Search for the cell housing the specified text and yield its (X, Y) center coordinate. 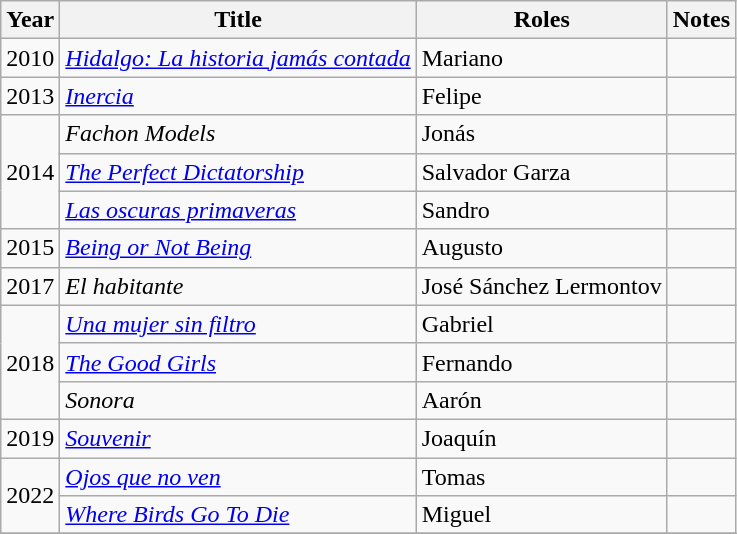
Sandro (542, 210)
Notes (701, 20)
Aarón (542, 400)
Fernando (542, 362)
Augusto (542, 248)
2019 (30, 438)
Tomas (542, 477)
2018 (30, 362)
Roles (542, 20)
Felipe (542, 96)
Ojos que no ven (238, 477)
Being or Not Being (238, 248)
Fachon Models (238, 134)
2015 (30, 248)
2017 (30, 286)
Una mujer sin filtro (238, 324)
El habitante (238, 286)
Hidalgo: La historia jamás contada (238, 58)
2014 (30, 172)
Gabriel (542, 324)
Year (30, 20)
Las oscuras primaveras (238, 210)
Title (238, 20)
The Perfect Dictatorship (238, 172)
Sonora (238, 400)
Souvenir (238, 438)
Joaquín (542, 438)
Where Birds Go To Die (238, 515)
2013 (30, 96)
The Good Girls (238, 362)
Jonás (542, 134)
2010 (30, 58)
José Sánchez Lermontov (542, 286)
Inercia (238, 96)
Salvador Garza (542, 172)
Mariano (542, 58)
2022 (30, 496)
Miguel (542, 515)
